Search for the cell housing the specified text and yield its [X, Y] center coordinate. 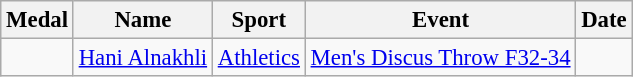
Name [142, 20]
Hani Alnakhli [142, 58]
Men's Discus Throw F32-34 [440, 58]
Date [604, 20]
Athletics [258, 58]
Event [440, 20]
Sport [258, 20]
Medal [38, 20]
